Extract the (x, y) coordinate from the center of the cell holding the provided text.  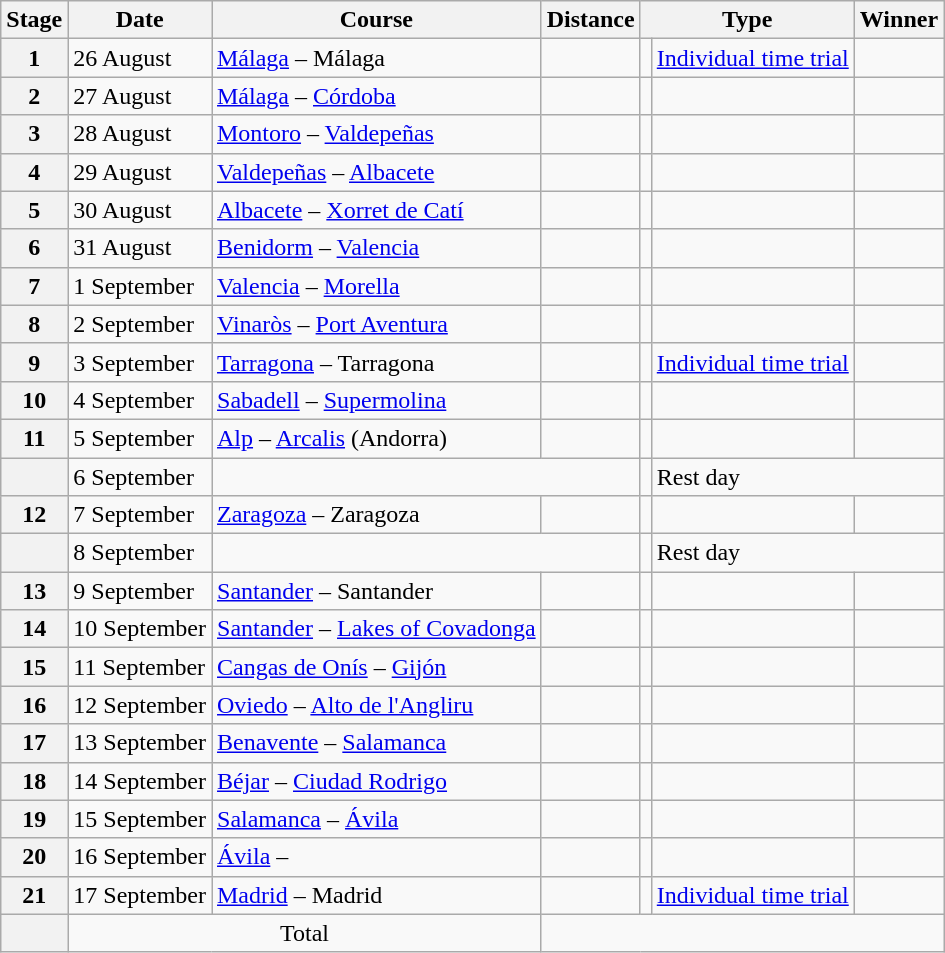
Béjar – Ciudad Rodrigo (377, 781)
Total (304, 933)
13 September (140, 743)
Winner (898, 20)
9 (34, 362)
Montoro – Valdepeñas (377, 134)
Zaragoza – Zaragoza (377, 515)
Course (377, 20)
20 (34, 857)
10 (34, 400)
3 (34, 134)
10 September (140, 629)
11 September (140, 667)
2 (34, 96)
Benavente – Salamanca (377, 743)
28 August (140, 134)
30 August (140, 210)
4 September (140, 400)
Santander – Santander (377, 591)
8 (34, 324)
Valdepeñas – Albacete (377, 172)
14 (34, 629)
9 September (140, 591)
5 September (140, 438)
6 (34, 248)
26 August (140, 58)
Sabadell – Supermolina (377, 400)
Distance (590, 20)
13 (34, 591)
29 August (140, 172)
Albacete – Xorret de Catí (377, 210)
Valencia – Morella (377, 286)
17 (34, 743)
Santander – Lakes of Covadonga (377, 629)
7 September (140, 515)
15 (34, 667)
Madrid – Madrid (377, 895)
16 September (140, 857)
6 September (140, 477)
Stage (34, 20)
Benidorm – Valencia (377, 248)
Oviedo – Alto de l'Angliru (377, 705)
Ávila – (377, 857)
12 September (140, 705)
Date (140, 20)
5 (34, 210)
19 (34, 819)
Málaga – Málaga (377, 58)
Salamanca – Ávila (377, 819)
21 (34, 895)
17 September (140, 895)
3 September (140, 362)
11 (34, 438)
Cangas de Onís – Gijón (377, 667)
8 September (140, 553)
Málaga – Córdoba (377, 96)
12 (34, 515)
14 September (140, 781)
16 (34, 705)
27 August (140, 96)
Tarragona – Tarragona (377, 362)
Vinaròs – Port Aventura (377, 324)
Alp – Arcalis (Andorra) (377, 438)
4 (34, 172)
1 (34, 58)
18 (34, 781)
31 August (140, 248)
1 September (140, 286)
15 September (140, 819)
7 (34, 286)
Type (747, 20)
2 September (140, 324)
